Return (X, Y) of the center of cell containing provided text 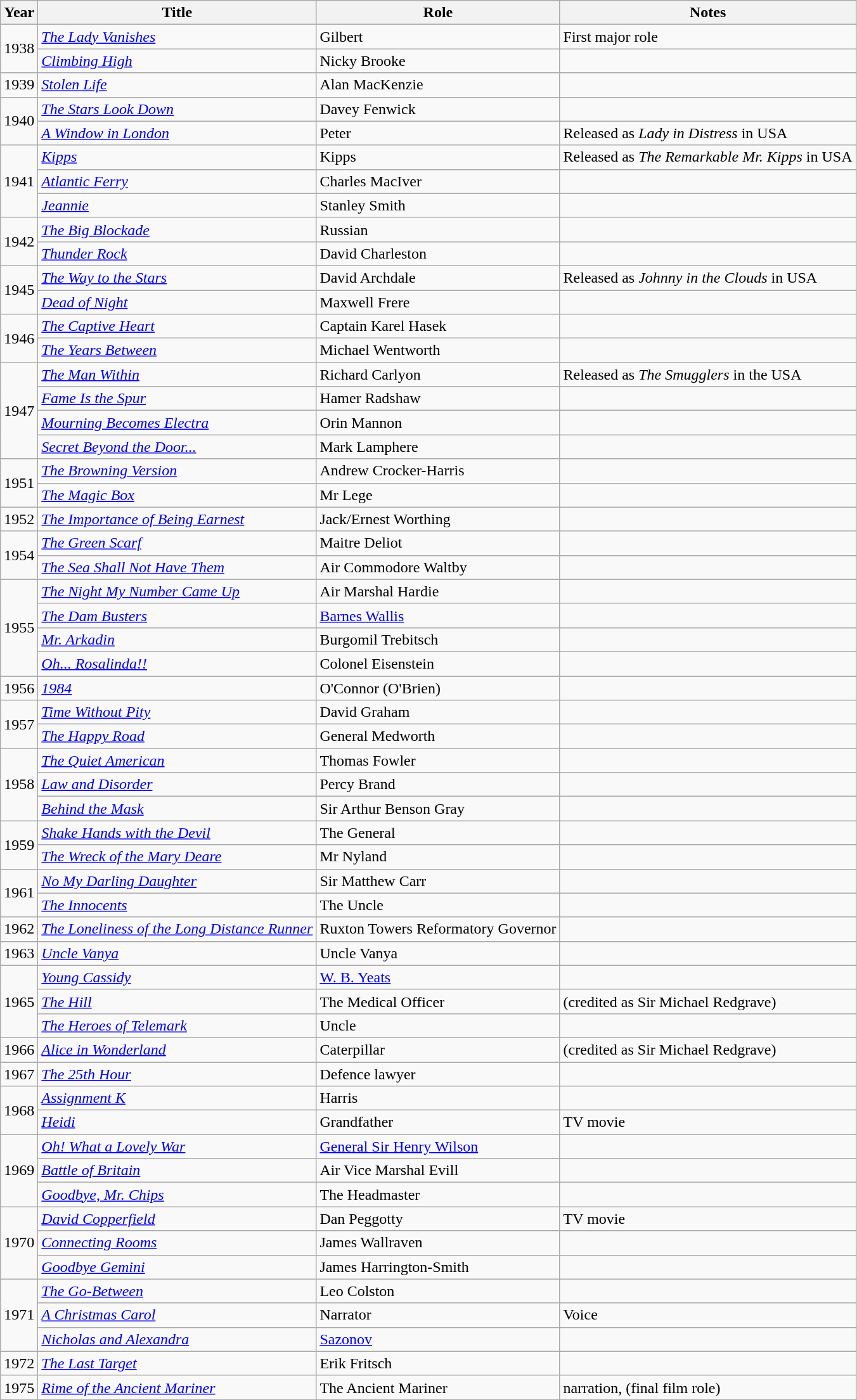
The Stars Look Down (177, 109)
Leo Colston (438, 1291)
The Lady Vanishes (177, 37)
Oh! What a Lovely War (177, 1146)
Jeannie (177, 205)
The Ancient Mariner (438, 1387)
The Loneliness of the Long Distance Runner (177, 929)
Mr. Arkadin (177, 639)
Voice (707, 1315)
Role (438, 13)
The Headmaster (438, 1195)
Year (19, 13)
The Innocents (177, 905)
Uncle (438, 1025)
Harris (438, 1098)
Released as Johnny in the Clouds in USA (707, 278)
Air Vice Marshal Evill (438, 1171)
Nicholas and Alexandra (177, 1339)
1984 (177, 688)
Gilbert (438, 37)
Young Cassidy (177, 977)
Barnes Wallis (438, 615)
Air Commodore Waltby (438, 567)
1969 (19, 1171)
David Archdale (438, 278)
1951 (19, 483)
Captain Karel Hasek (438, 326)
Secret Beyond the Door... (177, 447)
Grandfather (438, 1122)
Air Marshal Hardie (438, 591)
First major role (707, 37)
The 25th Hour (177, 1074)
Thunder Rock (177, 254)
Dead of Night (177, 302)
Shake Hands with the Devil (177, 833)
The Hill (177, 1001)
1970 (19, 1243)
James Wallraven (438, 1243)
Fame Is the Spur (177, 399)
Stolen Life (177, 85)
The Years Between (177, 350)
1967 (19, 1074)
Dan Peggotty (438, 1219)
The Sea Shall Not Have Them (177, 567)
Defence lawyer (438, 1074)
1971 (19, 1315)
narration, (final film role) (707, 1387)
Andrew Crocker-Harris (438, 471)
Goodbye Gemini (177, 1267)
Time Without Pity (177, 712)
Released as Lady in Distress in USA (707, 133)
James Harrington-Smith (438, 1267)
Nicky Brooke (438, 61)
Mr Lege (438, 495)
Rime of the Ancient Mariner (177, 1387)
Notes (707, 13)
A Christmas Carol (177, 1315)
Charles MacIver (438, 181)
Heidi (177, 1122)
1947 (19, 411)
Law and Disorder (177, 785)
Ruxton Towers Reformatory Governor (438, 929)
Oh... Rosalinda!! (177, 664)
A Window in London (177, 133)
Goodbye, Mr. Chips (177, 1195)
Richard Carlyon (438, 375)
Climbing High (177, 61)
General Sir Henry Wilson (438, 1146)
The Captive Heart (177, 326)
General Medworth (438, 736)
Erik Fritsch (438, 1363)
1962 (19, 929)
The Magic Box (177, 495)
1966 (19, 1050)
Percy Brand (438, 785)
1968 (19, 1110)
Caterpillar (438, 1050)
The Go-Between (177, 1291)
Sir Matthew Carr (438, 881)
The Importance of Being Earnest (177, 519)
The Heroes of Telemark (177, 1025)
1959 (19, 845)
1975 (19, 1387)
1941 (19, 181)
1938 (19, 49)
1972 (19, 1363)
No My Darling Daughter (177, 881)
O'Connor (O'Brien) (438, 688)
1965 (19, 1001)
The Dam Busters (177, 615)
W. B. Yeats (438, 977)
1958 (19, 785)
Narrator (438, 1315)
The Wreck of the Mary Deare (177, 857)
Peter (438, 133)
Title (177, 13)
1954 (19, 555)
Battle of Britain (177, 1171)
Sir Arthur Benson Gray (438, 809)
1957 (19, 724)
The Big Blockade (177, 229)
The Quiet American (177, 761)
Assignment K (177, 1098)
The Man Within (177, 375)
Alice in Wonderland (177, 1050)
Mourning Becomes Electra (177, 423)
1940 (19, 121)
Connecting Rooms (177, 1243)
David Copperfield (177, 1219)
The Uncle (438, 905)
The General (438, 833)
1955 (19, 627)
The Night My Number Came Up (177, 591)
Burgomil Trebitsch (438, 639)
Behind the Mask (177, 809)
David Graham (438, 712)
Thomas Fowler (438, 761)
Sazonov (438, 1339)
Colonel Eisenstein (438, 664)
The Way to the Stars (177, 278)
Released as The Remarkable Mr. Kipps in USA (707, 157)
Stanley Smith (438, 205)
1942 (19, 241)
Mark Lamphere (438, 447)
The Green Scarf (177, 543)
1952 (19, 519)
Maitre Deliot (438, 543)
1961 (19, 893)
Davey Fenwick (438, 109)
The Last Target (177, 1363)
Orin Mannon (438, 423)
1946 (19, 338)
Hamer Radshaw (438, 399)
1945 (19, 290)
The Browning Version (177, 471)
Jack/Ernest Worthing (438, 519)
Released as The Smugglers in the USA (707, 375)
The Happy Road (177, 736)
The Medical Officer (438, 1001)
1963 (19, 953)
1956 (19, 688)
David Charleston (438, 254)
Mr Nyland (438, 857)
Alan MacKenzie (438, 85)
Michael Wentworth (438, 350)
Maxwell Frere (438, 302)
Russian (438, 229)
1939 (19, 85)
Atlantic Ferry (177, 181)
